Capture the cell that displays the provided text and extract its [x, y] central coordinate. 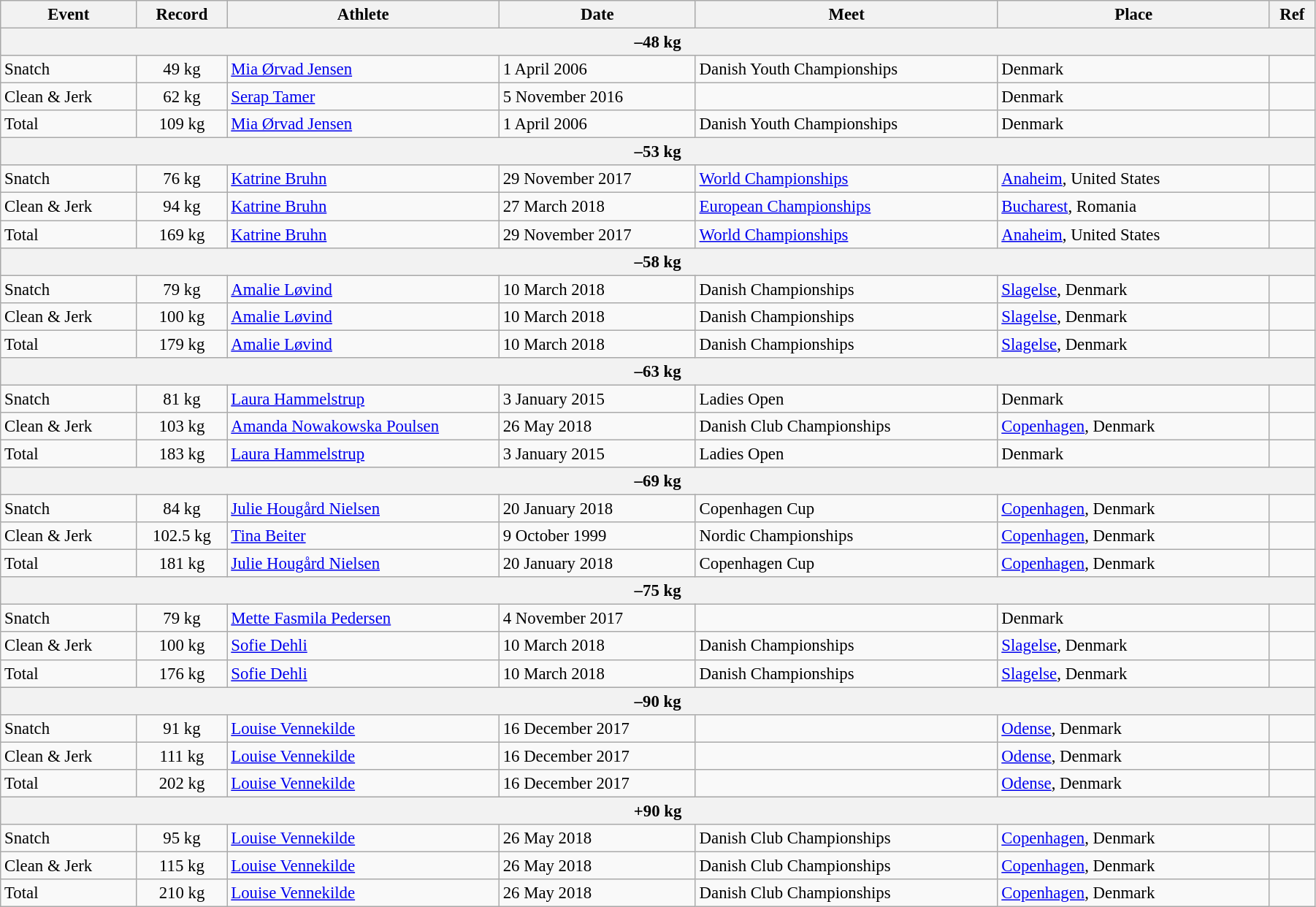
181 kg [182, 564]
+90 kg [658, 811]
111 kg [182, 756]
Mette Fasmila Pedersen [363, 619]
–58 kg [658, 261]
–63 kg [658, 372]
169 kg [182, 234]
109 kg [182, 124]
–90 kg [658, 701]
183 kg [182, 453]
94 kg [182, 207]
49 kg [182, 69]
62 kg [182, 97]
76 kg [182, 179]
27 March 2018 [597, 207]
Nordic Championships [846, 536]
202 kg [182, 784]
103 kg [182, 426]
81 kg [182, 399]
–75 kg [658, 591]
84 kg [182, 509]
9 October 1999 [597, 536]
Place [1133, 15]
4 November 2017 [597, 619]
European Championships [846, 207]
Meet [846, 15]
115 kg [182, 865]
95 kg [182, 838]
Athlete [363, 15]
Record [182, 15]
102.5 kg [182, 536]
176 kg [182, 673]
Tina Beiter [363, 536]
–53 kg [658, 152]
–48 kg [658, 42]
179 kg [182, 344]
Amanda Nowakowska Poulsen [363, 426]
210 kg [182, 893]
Date [597, 15]
Bucharest, Romania [1133, 207]
Event [69, 15]
Serap Tamer [363, 97]
91 kg [182, 728]
Ref [1292, 15]
–69 kg [658, 481]
5 November 2016 [597, 97]
